Capture the cell that displays the provided text and extract its [x, y] central coordinate. 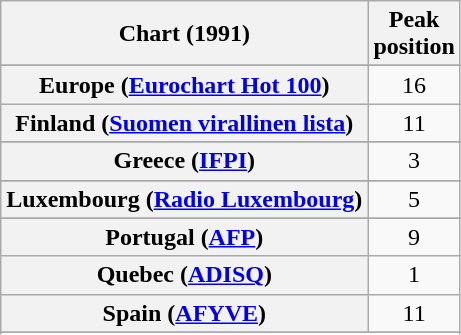
Portugal (AFP) [184, 237]
1 [414, 275]
Finland (Suomen virallinen lista) [184, 123]
Spain (AFYVE) [184, 313]
Europe (Eurochart Hot 100) [184, 85]
Greece (IFPI) [184, 161]
Chart (1991) [184, 34]
3 [414, 161]
9 [414, 237]
Quebec (ADISQ) [184, 275]
5 [414, 199]
Peakposition [414, 34]
16 [414, 85]
Luxembourg (Radio Luxembourg) [184, 199]
